Locate the cell with the specified text and output its [x, y] center coordinate. 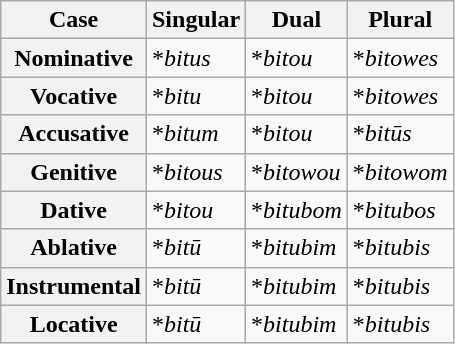
Locative [74, 324]
*bitowou [297, 172]
Dative [74, 210]
*bitubom [297, 210]
*bitowom [400, 172]
*bitous [196, 172]
*bitum [196, 134]
Plural [400, 20]
Singular [196, 20]
Case [74, 20]
*bitūs [400, 134]
*bitu [196, 96]
Dual [297, 20]
*bitubos [400, 210]
Accusative [74, 134]
Vocative [74, 96]
Nominative [74, 58]
Genitive [74, 172]
*bitus [196, 58]
Ablative [74, 248]
Instrumental [74, 286]
